Capture the cell that displays the provided text and extract its [X, Y] central coordinate. 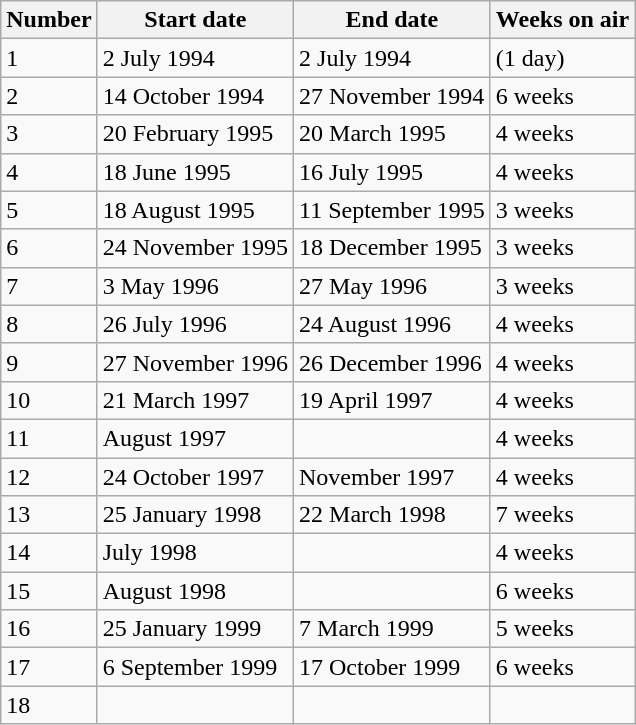
2 [49, 96]
22 March 1998 [392, 515]
1 [49, 58]
26 July 1996 [195, 324]
August 1997 [195, 438]
14 [49, 553]
16 July 1995 [392, 172]
13 [49, 515]
17 October 1999 [392, 667]
July 1998 [195, 553]
7 March 1999 [392, 629]
15 [49, 591]
5 [49, 210]
18 August 1995 [195, 210]
24 October 1997 [195, 477]
11 September 1995 [392, 210]
25 January 1999 [195, 629]
27 November 1996 [195, 362]
6 [49, 248]
24 November 1995 [195, 248]
5 weeks [562, 629]
6 September 1999 [195, 667]
18 June 1995 [195, 172]
12 [49, 477]
Number [49, 20]
21 March 1997 [195, 400]
19 April 1997 [392, 400]
End date [392, 20]
20 March 1995 [392, 134]
3 [49, 134]
Start date [195, 20]
18 [49, 705]
27 May 1996 [392, 286]
(1 day) [562, 58]
4 [49, 172]
14 October 1994 [195, 96]
8 [49, 324]
18 December 1995 [392, 248]
27 November 1994 [392, 96]
24 August 1996 [392, 324]
9 [49, 362]
November 1997 [392, 477]
August 1998 [195, 591]
11 [49, 438]
25 January 1998 [195, 515]
16 [49, 629]
26 December 1996 [392, 362]
20 February 1995 [195, 134]
7 weeks [562, 515]
10 [49, 400]
17 [49, 667]
3 May 1996 [195, 286]
7 [49, 286]
Weeks on air [562, 20]
